For the text-containing cell, return its midpoint in [X, Y] coordinate format. 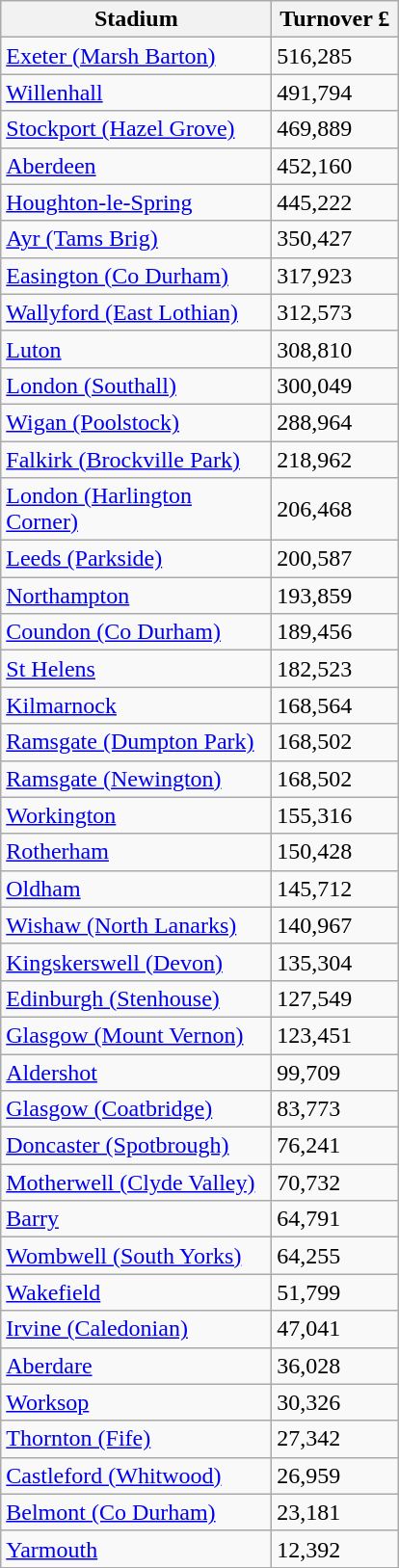
Motherwell (Clyde Valley) [137, 1183]
300,049 [335, 385]
64,255 [335, 1256]
26,959 [335, 1475]
145,712 [335, 889]
193,859 [335, 596]
Yarmouth [137, 1549]
Turnover £ [335, 19]
Coundon (Co Durham) [137, 632]
452,160 [335, 166]
76,241 [335, 1146]
Oldham [137, 889]
150,428 [335, 852]
189,456 [335, 632]
123,451 [335, 1035]
Ramsgate (Dumpton Park) [137, 742]
312,573 [335, 312]
Wishaw (North Lanarks) [137, 925]
200,587 [335, 559]
Doncaster (Spotbrough) [137, 1146]
London (Harlington Corner) [137, 509]
516,285 [335, 56]
135,304 [335, 962]
491,794 [335, 93]
12,392 [335, 1549]
469,889 [335, 129]
288,964 [335, 422]
83,773 [335, 1109]
36,028 [335, 1366]
Castleford (Whitwood) [137, 1475]
Irvine (Caledonian) [137, 1329]
Kingskerswell (Devon) [137, 962]
Willenhall [137, 93]
206,468 [335, 509]
Aldershot [137, 1073]
Leeds (Parkside) [137, 559]
168,564 [335, 705]
308,810 [335, 349]
Stadium [137, 19]
127,549 [335, 998]
350,427 [335, 239]
Barry [137, 1219]
47,041 [335, 1329]
Houghton-le-Spring [137, 202]
30,326 [335, 1402]
Ayr (Tams Brig) [137, 239]
Wigan (Poolstock) [137, 422]
St Helens [137, 669]
Stockport (Hazel Grove) [137, 129]
Wallyford (East Lothian) [137, 312]
70,732 [335, 1183]
Exeter (Marsh Barton) [137, 56]
23,181 [335, 1512]
51,799 [335, 1292]
Aberdeen [137, 166]
Aberdare [137, 1366]
Rotherham [137, 852]
Worksop [137, 1402]
99,709 [335, 1073]
Wombwell (South Yorks) [137, 1256]
Glasgow (Mount Vernon) [137, 1035]
Kilmarnock [137, 705]
27,342 [335, 1439]
Northampton [137, 596]
Luton [137, 349]
Wakefield [137, 1292]
218,962 [335, 460]
155,316 [335, 815]
140,967 [335, 925]
Thornton (Fife) [137, 1439]
London (Southall) [137, 385]
Belmont (Co Durham) [137, 1512]
Edinburgh (Stenhouse) [137, 998]
Easington (Co Durham) [137, 276]
Workington [137, 815]
182,523 [335, 669]
Ramsgate (Newington) [137, 779]
445,222 [335, 202]
317,923 [335, 276]
64,791 [335, 1219]
Falkirk (Brockville Park) [137, 460]
Glasgow (Coatbridge) [137, 1109]
